Identify which cell holds the provided text, then report its [X, Y] central coordinate. 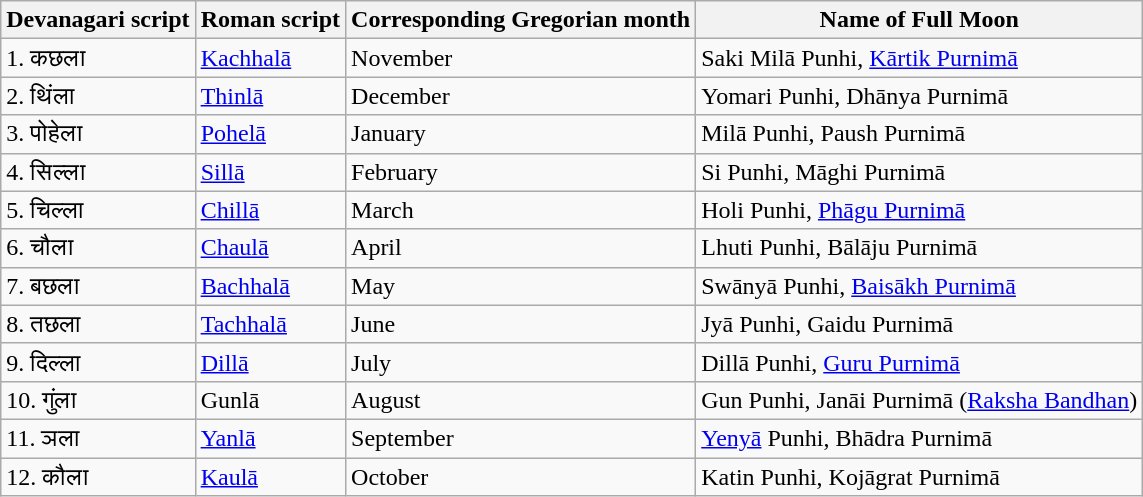
Chillā [270, 210]
Kaulā [270, 477]
December [521, 96]
Tachhalā [270, 324]
5. चिल्ला [98, 210]
7. बछला [98, 286]
July [521, 362]
January [521, 134]
Jyā Punhi, Gaidu Purnimā [920, 324]
Sillā [270, 172]
Milā Punhi, Paush Purnimā [920, 134]
Bachhalā [270, 286]
Devanagari script [98, 20]
Yomari Punhi, Dhānya Purnimā [920, 96]
Lhuti Punhi, Bālāju Purnimā [920, 248]
12. कौला [98, 477]
Swānyā Punhi, Baisākh Purnimā [920, 286]
2. थिंला [98, 96]
Pohelā [270, 134]
Yenyā Punhi, Bhādra Purnimā [920, 438]
Gunlā [270, 400]
3. पोहेला [98, 134]
8. तछला [98, 324]
Si Punhi, Māghi Purnimā [920, 172]
November [521, 58]
Yanlā [270, 438]
Holi Punhi, Phāgu Purnimā [920, 210]
March [521, 210]
Roman script [270, 20]
April [521, 248]
Dillā [270, 362]
4. सिल्ला [98, 172]
October [521, 477]
Dillā Punhi, Guru Purnimā [920, 362]
May [521, 286]
Corresponding Gregorian month [521, 20]
Katin Punhi, Kojāgrat Purnimā [920, 477]
February [521, 172]
10. गुंला [98, 400]
Name of Full Moon [920, 20]
6. चौला [98, 248]
Gun Punhi, Janāi Purnimā (Raksha Bandhan) [920, 400]
1. कछला [98, 58]
August [521, 400]
Saki Milā Punhi, Kārtik Purnimā [920, 58]
9. दिल्ला [98, 362]
Kachhalā [270, 58]
September [521, 438]
Chaulā [270, 248]
June [521, 324]
11. ञला [98, 438]
Thinlā [270, 96]
